Search for the cell housing the specified text and yield its (x, y) center coordinate. 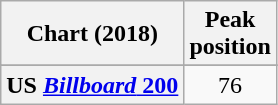
US Billboard 200 (92, 85)
Chart (2018) (92, 34)
76 (230, 85)
Peak position (230, 34)
